From the cell containing the given text, extract its center point as [X, Y] coordinate. 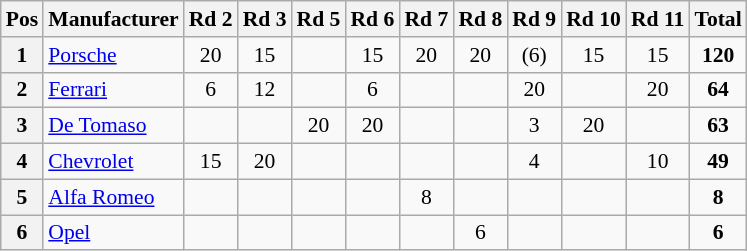
De Tomaso [113, 126]
Rd 2 [211, 19]
64 [718, 90]
5 [22, 197]
Opel [113, 233]
Rd 7 [426, 19]
Porsche [113, 55]
63 [718, 126]
(6) [534, 55]
2 [22, 90]
Chevrolet [113, 162]
Rd 11 [658, 19]
120 [718, 55]
10 [658, 162]
Alfa Romeo [113, 197]
Rd 5 [319, 19]
1 [22, 55]
49 [718, 162]
Rd 9 [534, 19]
Pos [22, 19]
Manufacturer [113, 19]
Rd 3 [265, 19]
Rd 6 [372, 19]
Total [718, 19]
Rd 8 [480, 19]
Ferrari [113, 90]
12 [265, 90]
Rd 10 [594, 19]
